Extract the [x, y] coordinate from the center of the cell holding the provided text.  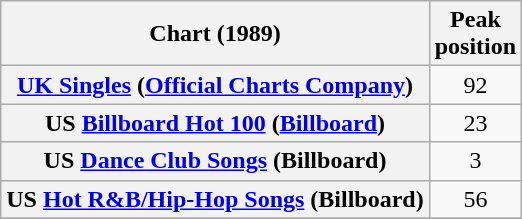
US Dance Club Songs (Billboard) [215, 161]
92 [475, 85]
56 [475, 199]
Chart (1989) [215, 34]
Peak position [475, 34]
UK Singles (Official Charts Company) [215, 85]
3 [475, 161]
US Hot R&B/Hip-Hop Songs (Billboard) [215, 199]
23 [475, 123]
US Billboard Hot 100 (Billboard) [215, 123]
